Capture the cell that displays the provided text and extract its (X, Y) central coordinate. 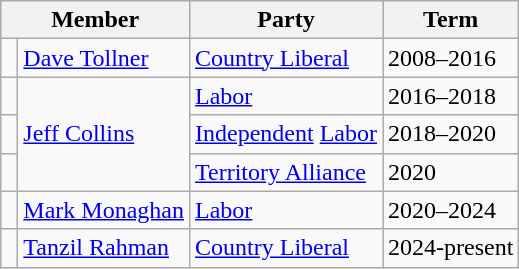
2020–2024 (450, 210)
2008–2016 (450, 58)
Territory Alliance (286, 172)
2024-present (450, 248)
Tanzil Rahman (104, 248)
Member (96, 20)
2018–2020 (450, 134)
Jeff Collins (104, 134)
Dave Tollner (104, 58)
Party (286, 20)
Term (450, 20)
Independent Labor (286, 134)
Mark Monaghan (104, 210)
2020 (450, 172)
2016–2018 (450, 96)
